Output the [X, Y] coordinate of the center of the cell containing the given text.  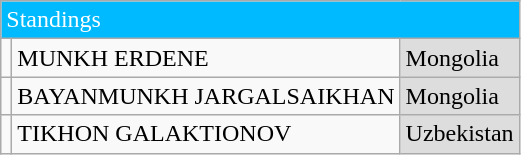
Uzbekistan [460, 134]
TIKHON GALAKTIONOV [206, 134]
BAYANMUNKH JARGALSAIKHAN [206, 96]
MUNKH ERDENE [206, 58]
Standings [260, 20]
